Return the (X, Y) coordinate for the center point of the cell that contains the specified text.  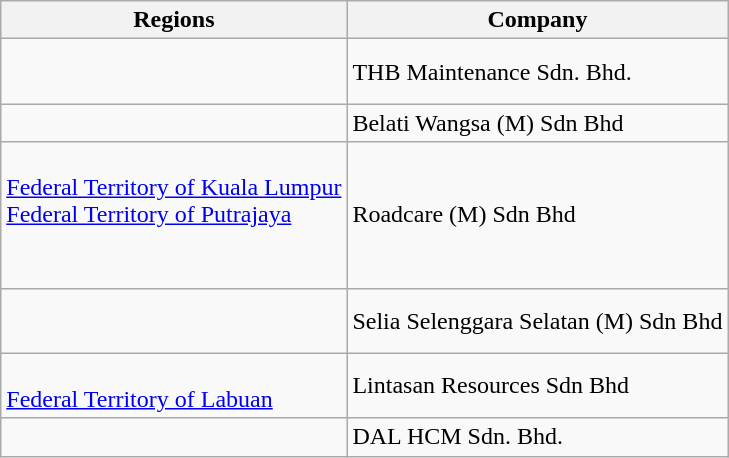
DAL HCM Sdn. Bhd. (538, 437)
Roadcare (M) Sdn Bhd (538, 215)
THB Maintenance Sdn. Bhd. (538, 72)
Company (538, 20)
Selia Selenggara Selatan (M) Sdn Bhd (538, 320)
Lintasan Resources Sdn Bhd (538, 386)
Federal Territory of Labuan (174, 386)
Federal Territory of Kuala Lumpur Federal Territory of Putrajaya (174, 215)
Belati Wangsa (M) Sdn Bhd (538, 123)
Regions (174, 20)
